Extract the [X, Y] coordinate from the center of the cell holding the provided text.  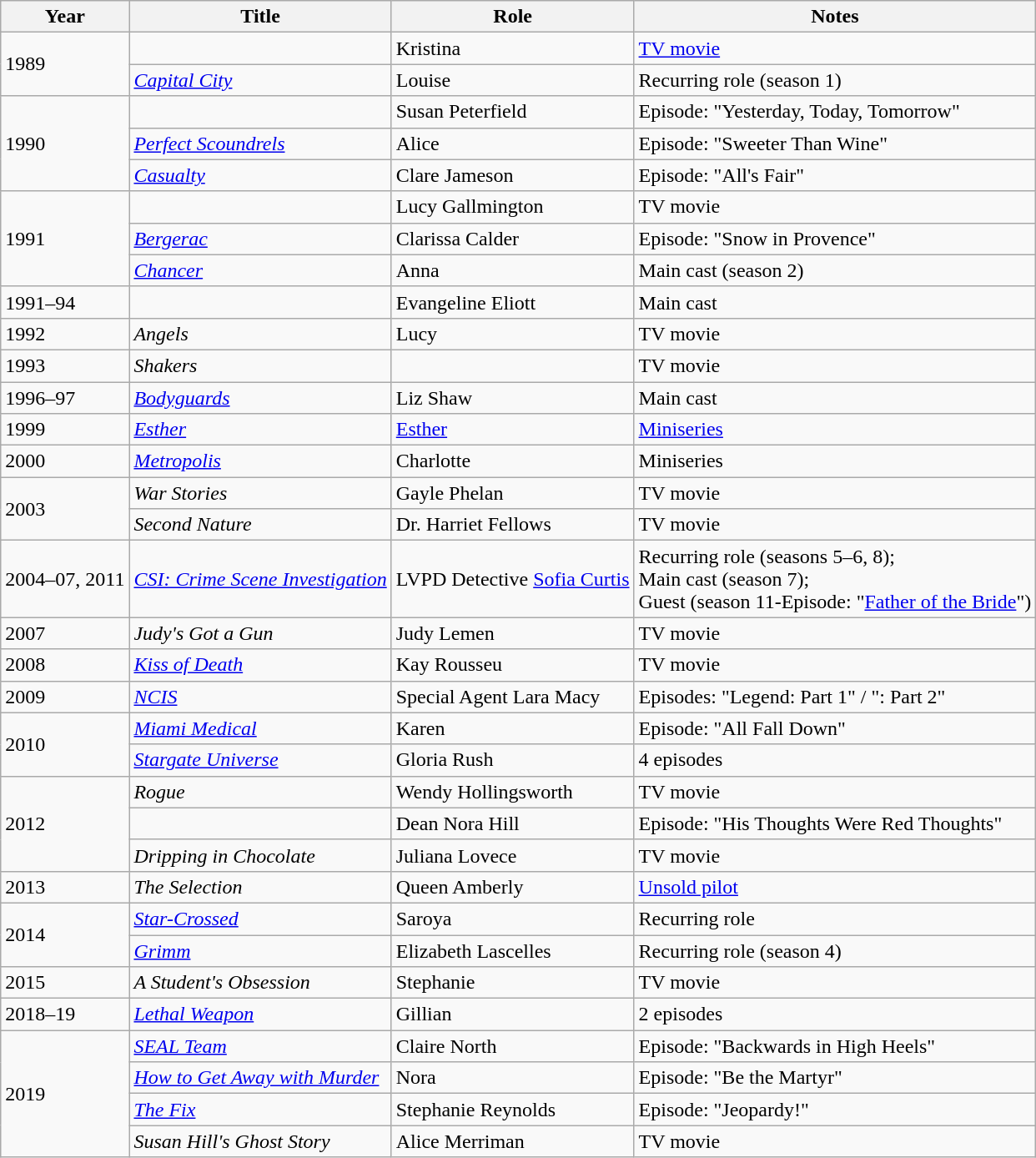
Judy's Got a Gun [260, 633]
2009 [65, 697]
Bergerac [260, 239]
1991–94 [65, 302]
Episode: "All's Fair" [835, 175]
Angels [260, 334]
Recurring role [835, 919]
Clarissa Calder [512, 239]
A Student's Obsession [260, 983]
War Stories [260, 493]
2012 [65, 823]
Lethal Weapon [260, 1015]
Gloria Rush [512, 760]
Gayle Phelan [512, 493]
Second Nature [260, 525]
The Fix [260, 1110]
Dr. Harriet Fellows [512, 525]
1993 [65, 365]
2018–19 [65, 1015]
Shakers [260, 365]
Capital City [260, 80]
4 episodes [835, 760]
Special Agent Lara Macy [512, 697]
Episode: "Sweeter Than Wine" [835, 143]
Chancer [260, 270]
2010 [65, 744]
CSI: Crime Scene Investigation [260, 579]
Stephanie [512, 983]
Susan Hill's Ghost Story [260, 1141]
Gillian [512, 1015]
Lucy Gallmington [512, 207]
2007 [65, 633]
2013 [65, 887]
Judy Lemen [512, 633]
Metropolis [260, 461]
Anna [512, 270]
Kristina [512, 48]
Bodyguards [260, 398]
Dripping in Chocolate [260, 855]
1991 [65, 239]
SEAL Team [260, 1046]
Stephanie Reynolds [512, 1110]
Louise [512, 80]
Episode: "Jeopardy!" [835, 1110]
Perfect Scoundrels [260, 143]
Juliana Lovece [512, 855]
Episodes: "Legend: Part 1" / ": Part 2" [835, 697]
Elizabeth Lascelles [512, 950]
Casualty [260, 175]
Charlotte [512, 461]
Recurring role (season 4) [835, 950]
Recurring role (season 1) [835, 80]
Year [65, 17]
Episode: "Backwards in High Heels" [835, 1046]
2 episodes [835, 1015]
Title [260, 17]
Kiss of Death [260, 665]
LVPD Detective Sofia Curtis [512, 579]
The Selection [260, 887]
2003 [65, 509]
Wendy Hollingsworth [512, 792]
Unsold pilot [835, 887]
1989 [65, 64]
2000 [65, 461]
Episode: "Snow in Provence" [835, 239]
Grimm [260, 950]
Lucy [512, 334]
2014 [65, 934]
Kay Rousseu [512, 665]
Alice Merriman [512, 1141]
Notes [835, 17]
NCIS [260, 697]
2019 [65, 1094]
Episode: "Be the Martyr" [835, 1078]
Nora [512, 1078]
Alice [512, 143]
1992 [65, 334]
Evangeline Eliott [512, 302]
1999 [65, 430]
Miami Medical [260, 728]
1990 [65, 143]
2015 [65, 983]
1996–97 [65, 398]
Star-Crossed [260, 919]
2004–07, 2011 [65, 579]
Episode: "All Fall Down" [835, 728]
Susan Peterfield [512, 112]
Liz Shaw [512, 398]
Role [512, 17]
How to Get Away with Murder [260, 1078]
Saroya [512, 919]
Clare Jameson [512, 175]
Episode: "His Thoughts Were Red Thoughts" [835, 823]
Episode: "Yesterday, Today, Tomorrow" [835, 112]
2008 [65, 665]
Queen Amberly [512, 887]
Rogue [260, 792]
Claire North [512, 1046]
Main cast (season 2) [835, 270]
Dean Nora Hill [512, 823]
Recurring role (seasons 5–6, 8);Main cast (season 7);Guest (season 11-Episode: "Father of the Bride") [835, 579]
Karen [512, 728]
Stargate Universe [260, 760]
